For the text-containing cell, return its midpoint in [X, Y] coordinate format. 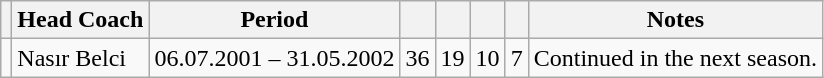
Notes [675, 20]
Nasır Belci [80, 58]
Head Coach [80, 20]
06.07.2001 – 31.05.2002 [274, 58]
10 [488, 58]
Period [274, 20]
7 [516, 58]
19 [452, 58]
Continued in the next season. [675, 58]
36 [418, 58]
